Locate the cell with the specified text and output its [X, Y] center coordinate. 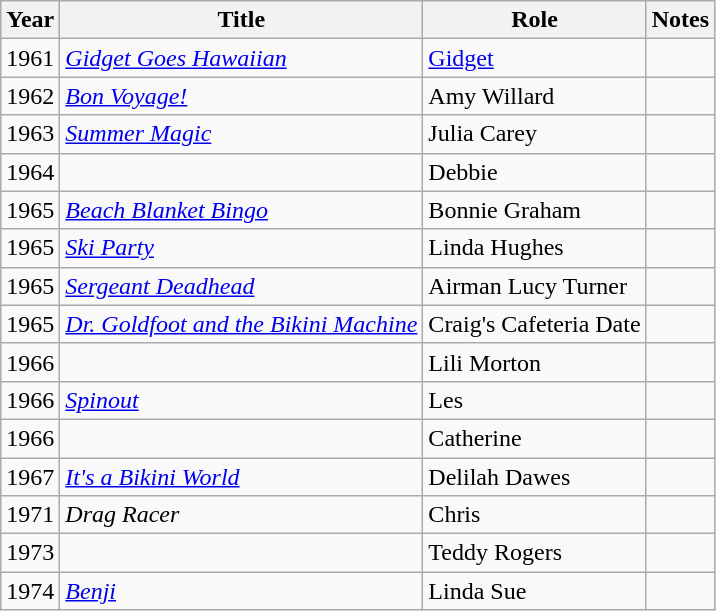
Gidget [534, 58]
Airman Lucy Turner [534, 286]
Notes [680, 20]
Amy Willard [534, 96]
1974 [30, 591]
Craig's Cafeteria Date [534, 324]
Julia Carey [534, 134]
Bon Voyage! [242, 96]
1964 [30, 172]
1963 [30, 134]
Linda Sue [534, 591]
1961 [30, 58]
Summer Magic [242, 134]
Role [534, 20]
It's a Bikini World [242, 477]
1967 [30, 477]
1962 [30, 96]
Benji [242, 591]
Bonnie Graham [534, 210]
Dr. Goldfoot and the Bikini Machine [242, 324]
Sergeant Deadhead [242, 286]
Title [242, 20]
Spinout [242, 400]
Lili Morton [534, 362]
Les [534, 400]
Gidget Goes Hawaiian [242, 58]
Debbie [534, 172]
1971 [30, 515]
Drag Racer [242, 515]
Linda Hughes [534, 248]
Delilah Dawes [534, 477]
Teddy Rogers [534, 553]
Year [30, 20]
Beach Blanket Bingo [242, 210]
Catherine [534, 438]
Ski Party [242, 248]
1973 [30, 553]
Chris [534, 515]
